Return [x, y] of the center of cell containing provided text 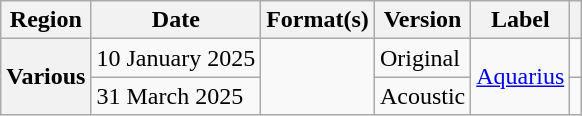
Various [46, 77]
Aquarius [520, 77]
Label [520, 20]
Version [422, 20]
Region [46, 20]
Original [422, 58]
10 January 2025 [176, 58]
Date [176, 20]
Acoustic [422, 96]
31 March 2025 [176, 96]
Format(s) [318, 20]
